Find where the given text appears and provide that cell's center as (x, y) coordinate. 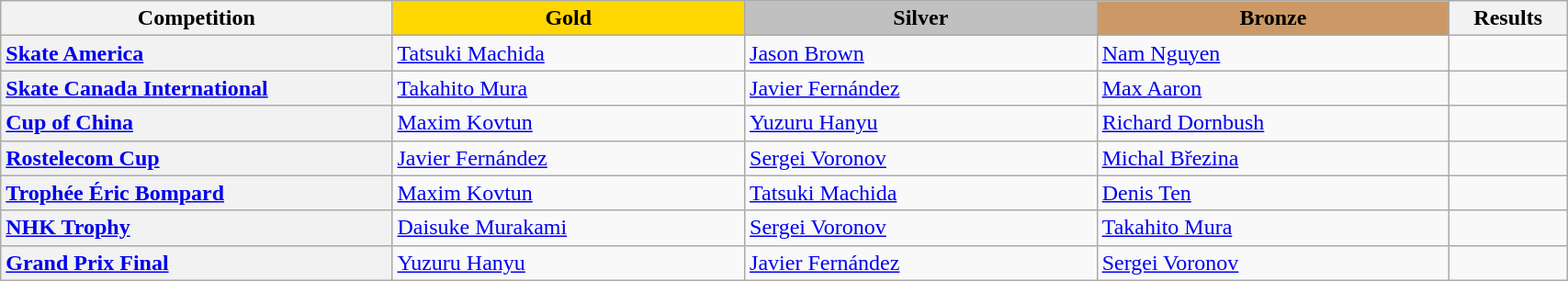
Grand Prix Final (197, 263)
Nam Nguyen (1273, 53)
Skate America (197, 53)
Silver (921, 18)
Michal Březina (1273, 158)
Trophée Éric Bompard (197, 193)
Denis Ten (1273, 193)
Daisuke Murakami (569, 228)
NHK Trophy (197, 228)
Skate Canada International (197, 88)
Gold (569, 18)
Jason Brown (921, 53)
Rostelecom Cup (197, 158)
Bronze (1273, 18)
Richard Dornbush (1273, 123)
Competition (197, 18)
Max Aaron (1273, 88)
Results (1508, 18)
Cup of China (197, 123)
